Output the [x, y] coordinate of the center of the cell containing the given text.  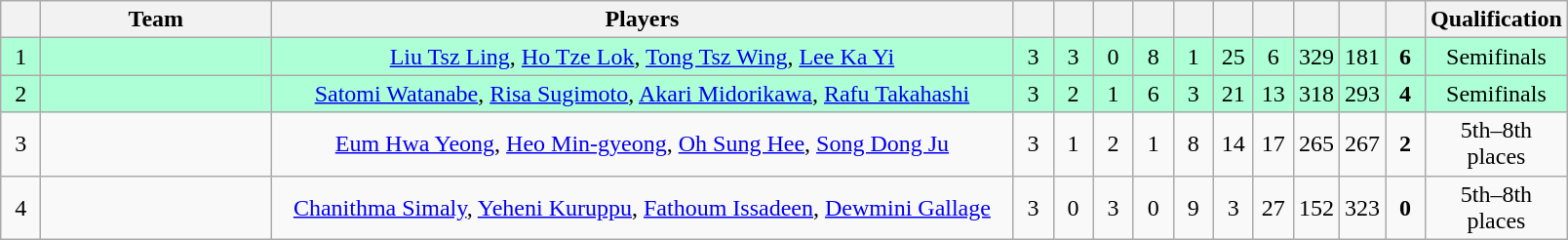
318 [1316, 94]
Chanithma Simaly, Yeheni Kuruppu, Fathoum Issadeen, Dewmini Gallage [642, 207]
Qualification [1497, 20]
152 [1316, 207]
329 [1316, 57]
21 [1233, 94]
Satomi Watanabe, Risa Sugimoto, Akari Midorikawa, Rafu Takahashi [642, 94]
181 [1361, 57]
25 [1233, 57]
27 [1274, 207]
9 [1194, 207]
265 [1316, 144]
Liu Tsz Ling, Ho Tze Lok, Tong Tsz Wing, Lee Ka Yi [642, 57]
Players [642, 20]
13 [1274, 94]
323 [1361, 207]
267 [1361, 144]
17 [1274, 144]
Eum Hwa Yeong, Heo Min-gyeong, Oh Sung Hee, Song Dong Ju [642, 144]
293 [1361, 94]
Team [156, 20]
14 [1233, 144]
